From the cell containing the given text, extract its center point as (x, y) coordinate. 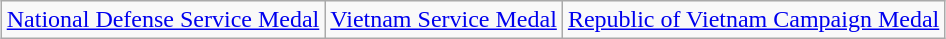
Republic of Vietnam Campaign Medal (753, 20)
National Defense Service Medal (163, 20)
Vietnam Service Medal (444, 20)
